Pinpoint the cell where the given text exists, returning its [X, Y] midpoint coordinate. 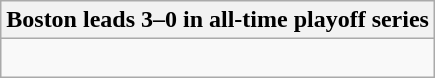
Boston leads 3–0 in all-time playoff series [218, 20]
